Identify which cell holds the provided text, then report its (X, Y) central coordinate. 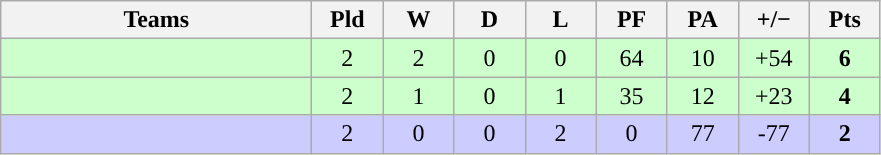
W (418, 20)
+23 (774, 96)
4 (844, 96)
77 (702, 134)
PF (632, 20)
6 (844, 58)
D (490, 20)
PA (702, 20)
+/− (774, 20)
L (560, 20)
Pld (348, 20)
Pts (844, 20)
64 (632, 58)
35 (632, 96)
Teams (156, 20)
-77 (774, 134)
12 (702, 96)
+54 (774, 58)
10 (702, 58)
